Output the [x, y] coordinate of the center of the cell containing the given text.  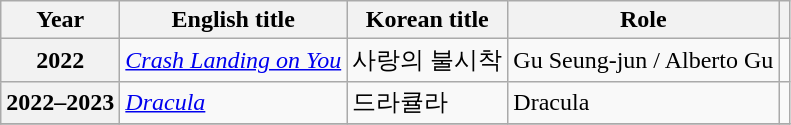
사랑의 불시착 [428, 60]
Gu Seung-jun / Alberto Gu [644, 60]
2022 [60, 60]
Role [644, 20]
드라큘라 [428, 102]
Year [60, 20]
Korean title [428, 20]
2022–2023 [60, 102]
Crash Landing on You [234, 60]
English title [234, 20]
